Extract the (x, y) coordinate from the center of the cell holding the provided text.  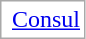
Consul (46, 19)
